Output the (x, y) coordinate of the center of the cell containing the given text.  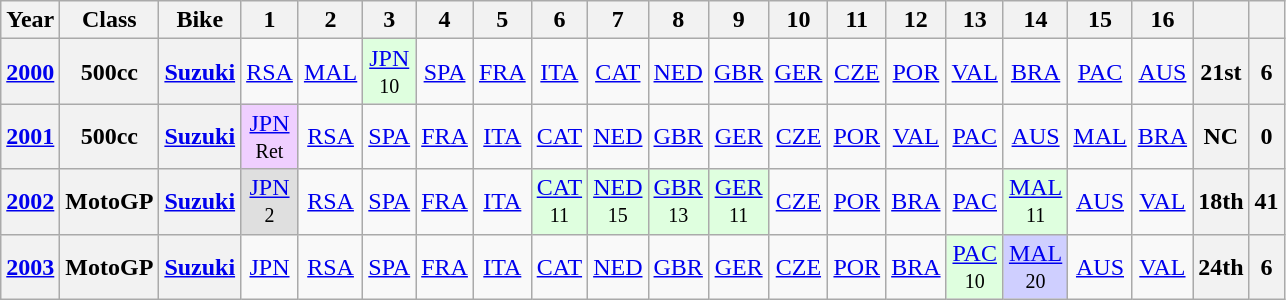
21st (1221, 72)
2 (330, 20)
10 (798, 20)
GBR13 (678, 202)
2002 (30, 202)
15 (1100, 20)
2001 (30, 136)
18th (1221, 202)
41 (1266, 202)
NED15 (618, 202)
3 (390, 20)
0 (1266, 136)
Bike (200, 20)
12 (916, 20)
JPNRet (270, 136)
16 (1162, 20)
2003 (30, 266)
JPN (270, 266)
GER11 (738, 202)
13 (974, 20)
JPN10 (390, 72)
4 (445, 20)
7 (618, 20)
8 (678, 20)
14 (1035, 20)
Year (30, 20)
CAT11 (559, 202)
11 (857, 20)
9 (738, 20)
24th (1221, 266)
MAL11 (1035, 202)
Class (110, 20)
1 (270, 20)
2000 (30, 72)
NC (1221, 136)
PAC 10 (974, 266)
5 (502, 20)
JPN2 (270, 202)
MAL20 (1035, 266)
